Pinpoint the cell where the given text exists, returning its [X, Y] midpoint coordinate. 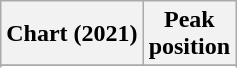
Chart (2021) [72, 34]
Peakposition [189, 34]
